Find where the given text appears and provide that cell's center as (X, Y) coordinate. 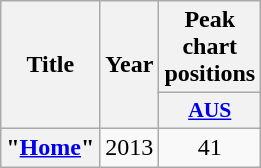
"Home" (50, 147)
Year (130, 65)
41 (210, 147)
AUS (210, 111)
Title (50, 65)
2013 (130, 147)
Peak chart positions (210, 47)
